Identify which cell holds the provided text, then report its (x, y) central coordinate. 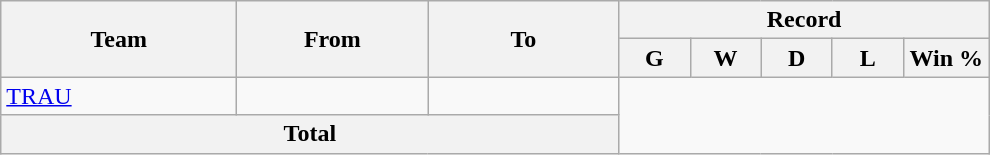
Record (804, 20)
G (654, 58)
D (796, 58)
TRAU (119, 96)
To (524, 39)
Team (119, 39)
W (726, 58)
Win % (946, 58)
L (868, 58)
Total (310, 134)
From (332, 39)
